Return (X, Y) of the center of cell containing provided text 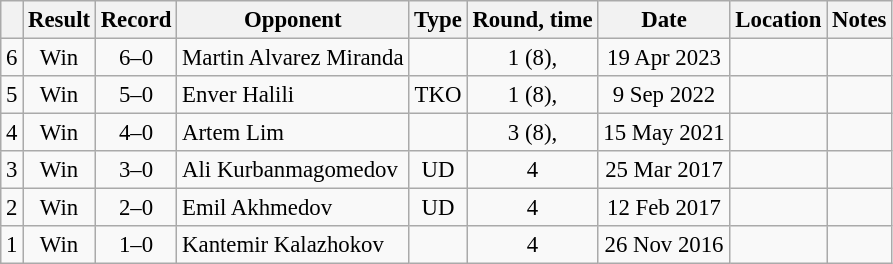
2–0 (136, 208)
Notes (860, 20)
12 Feb 2017 (664, 208)
1–0 (136, 245)
Martin Alvarez Miranda (293, 58)
Date (664, 20)
3–0 (136, 170)
Ali Kurbanmagomedov (293, 170)
4–0 (136, 133)
25 Mar 2017 (664, 170)
Kantemir Kalazhokov (293, 245)
TKO (438, 95)
2 (12, 208)
3 (12, 170)
19 Apr 2023 (664, 58)
Round, time (532, 20)
6–0 (136, 58)
Record (136, 20)
1 (12, 245)
5 (12, 95)
9 Sep 2022 (664, 95)
Emil Akhmedov (293, 208)
3 (8), (532, 133)
15 May 2021 (664, 133)
26 Nov 2016 (664, 245)
5–0 (136, 95)
Location (778, 20)
Enver Halili (293, 95)
Artem Lim (293, 133)
Opponent (293, 20)
6 (12, 58)
Type (438, 20)
Result (60, 20)
